Identify which cell holds the provided text, then report its [x, y] central coordinate. 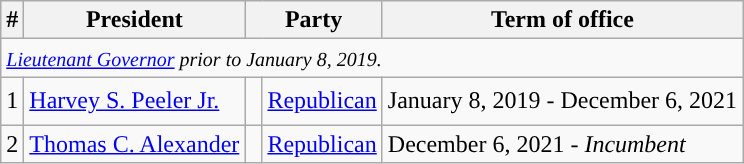
December 6, 2021 - Incumbent [562, 144]
Term of office [562, 20]
# [12, 20]
Party [314, 20]
President [134, 20]
Thomas C. Alexander [134, 144]
January 8, 2019 - December 6, 2021 [562, 101]
2 [12, 144]
1 [12, 101]
Lieutenant Governor prior to January 8, 2019. [372, 58]
Harvey S. Peeler Jr. [134, 101]
